Search for the cell housing the specified text and yield its [X, Y] center coordinate. 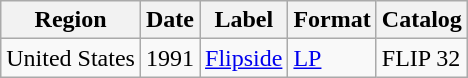
Format [332, 20]
Date [170, 20]
1991 [170, 58]
Catalog [422, 20]
Flipside [244, 58]
Region [71, 20]
LP [332, 58]
Label [244, 20]
United States [71, 58]
FLIP 32 [422, 58]
